Return (X, Y) of the center of cell containing provided text 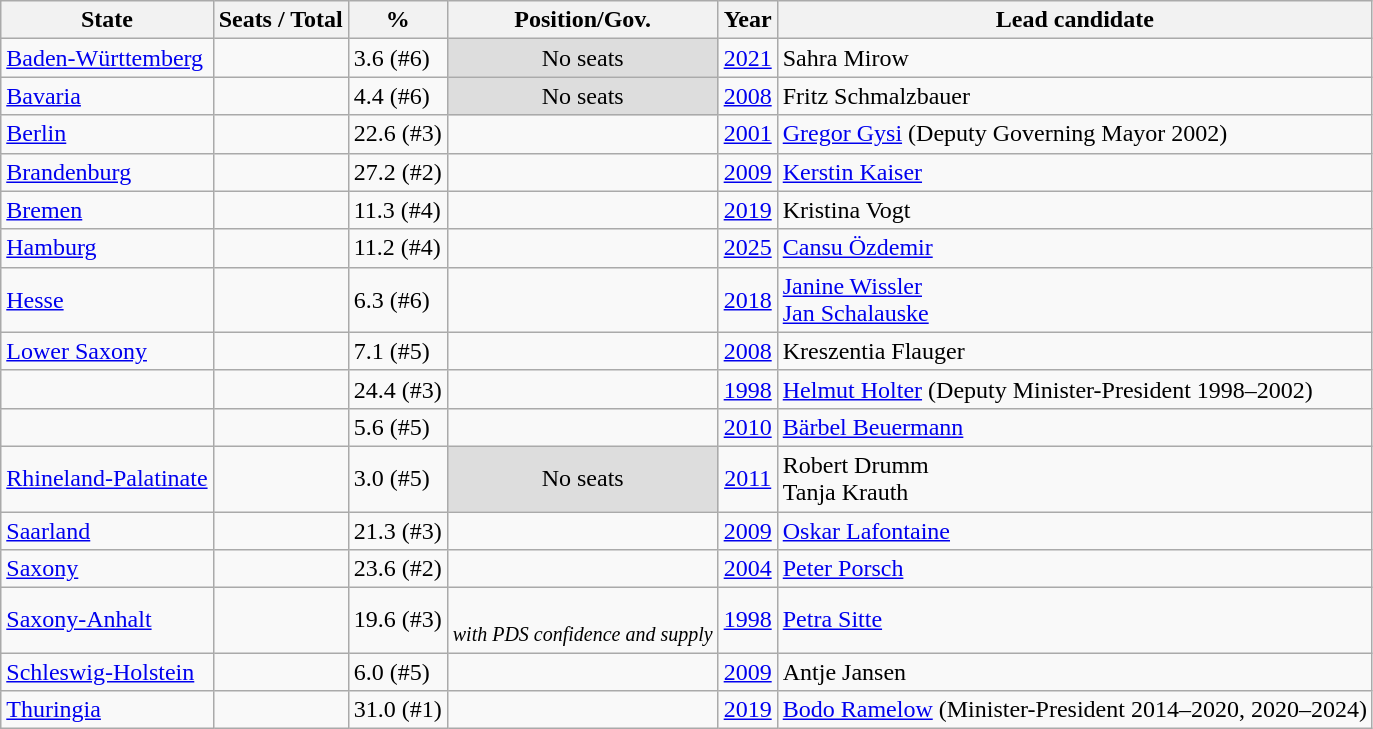
Saxony (107, 569)
Bodo Ramelow (Minister-President 2014–2020, 2020–2024) (1074, 710)
% (398, 20)
19.6 (#3) (398, 620)
3.0 (#5) (398, 478)
Bärbel Beuermann (1074, 427)
2004 (748, 569)
with PDS confidence and supply (582, 620)
Robert DrummTanja Krauth (1074, 478)
Lower Saxony (107, 351)
Oskar Lafontaine (1074, 531)
Kreszentia Flauger (1074, 351)
4.4 (#6) (398, 96)
Berlin (107, 134)
Position/Gov. (582, 20)
27.2 (#2) (398, 172)
2001 (748, 134)
31.0 (#1) (398, 710)
Baden-Württemberg (107, 58)
Peter Porsch (1074, 569)
2021 (748, 58)
Lead candidate (1074, 20)
Hesse (107, 300)
Helmut Holter (Deputy Minister-President 1998–2002) (1074, 389)
21.3 (#3) (398, 531)
Fritz Schmalzbauer (1074, 96)
24.4 (#3) (398, 389)
Bremen (107, 210)
State (107, 20)
Sahra Mirow (1074, 58)
5.6 (#5) (398, 427)
Year (748, 20)
Antje Jansen (1074, 672)
Seats / Total (280, 20)
Hamburg (107, 248)
Saxony-Anhalt (107, 620)
6.0 (#5) (398, 672)
Brandenburg (107, 172)
Petra Sitte (1074, 620)
Cansu Özdemir (1074, 248)
23.6 (#2) (398, 569)
Saarland (107, 531)
2018 (748, 300)
22.6 (#3) (398, 134)
7.1 (#5) (398, 351)
11.3 (#4) (398, 210)
2025 (748, 248)
Schleswig-Holstein (107, 672)
Kristina Vogt (1074, 210)
Bavaria (107, 96)
Kerstin Kaiser (1074, 172)
3.6 (#6) (398, 58)
Thuringia (107, 710)
Gregor Gysi (Deputy Governing Mayor 2002) (1074, 134)
Rhineland-Palatinate (107, 478)
Janine WisslerJan Schalauske (1074, 300)
2011 (748, 478)
6.3 (#6) (398, 300)
2010 (748, 427)
11.2 (#4) (398, 248)
